For the text-containing cell, return its midpoint in (X, Y) coordinate format. 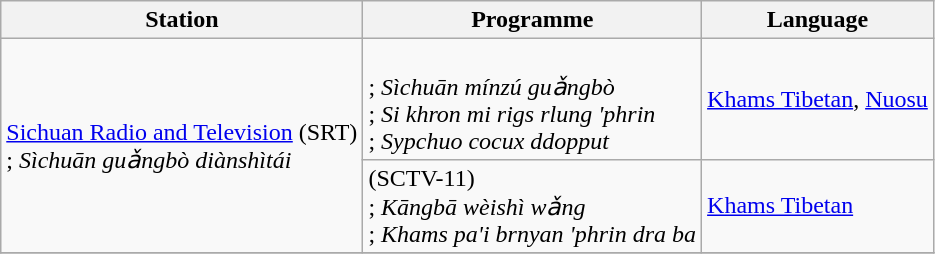
Station (182, 20)
; Sìchuān mínzú guǎngbò ; Si khron mi rigs rlung 'phrin ; Sypchuo cocux ddopput (532, 100)
Khams Tibetan, Nuosu (818, 100)
(SCTV-11) ; Kāngbā wèishì wǎng ; Khams pa'i brnyan 'phrin dra ba (532, 206)
Khams Tibetan (818, 206)
Programme (532, 20)
Sichuan Radio and Television (SRT) ; Sìchuān guǎngbò diànshìtái (182, 146)
Language (818, 20)
